Find where the given text appears and provide that cell's center as (x, y) coordinate. 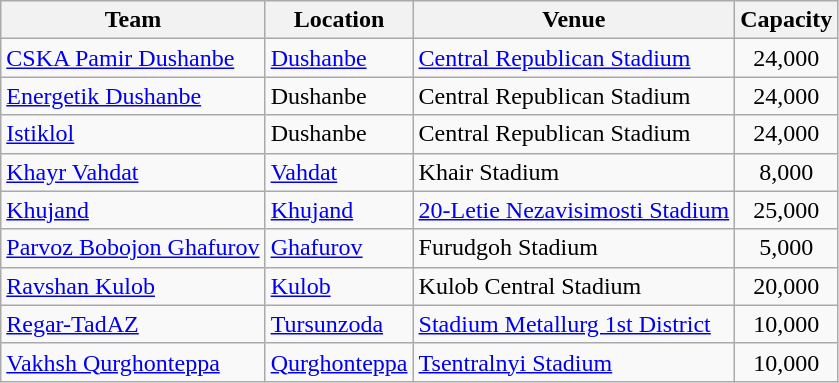
Vakhsh Qurghonteppa (133, 362)
8,000 (786, 172)
20,000 (786, 286)
25,000 (786, 210)
Qurghonteppa (339, 362)
Parvoz Bobojon Ghafurov (133, 248)
Khayr Vahdat (133, 172)
Khair Stadium (574, 172)
Furudgoh Stadium (574, 248)
Ghafurov (339, 248)
Stadium Metallurg 1st District (574, 324)
Tursunzoda (339, 324)
Istiklol (133, 134)
Energetik Dushanbe (133, 96)
Tsentralnyi Stadium (574, 362)
Team (133, 20)
Regar-TadAZ (133, 324)
Vahdat (339, 172)
5,000 (786, 248)
CSKA Pamir Dushanbe (133, 58)
Location (339, 20)
Kulob (339, 286)
Capacity (786, 20)
Venue (574, 20)
Ravshan Kulob (133, 286)
Kulob Central Stadium (574, 286)
20-Letie Nezavisimosti Stadium (574, 210)
